Detect which cell encompasses the target text, then output its (x, y) center coordinate. 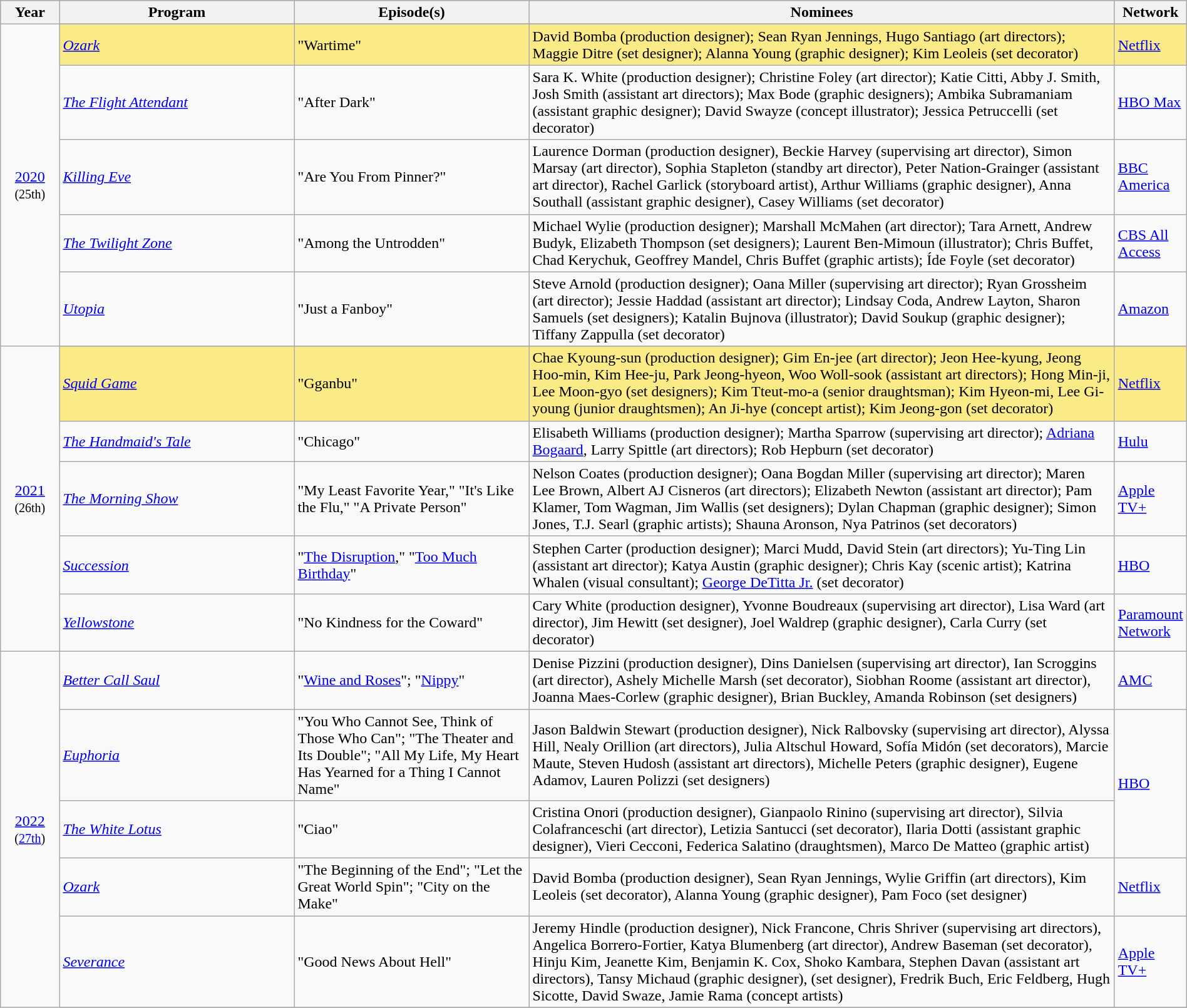
Utopia (177, 309)
The Flight Attendant (177, 103)
Euphoria (177, 754)
Squid Game (177, 383)
The Twilight Zone (177, 243)
"Chicago" (412, 441)
"Wine and Roses"; "Nippy" (412, 680)
2021(26th) (30, 498)
The White Lotus (177, 830)
"Are You From Pinner?" (412, 177)
Paramount Network (1151, 622)
"You Who Cannot See, Think of Those Who Can"; "The Theater and Its Double"; "All My Life, My Heart Has Yearned for a Thing I Cannot Name" (412, 754)
Severance (177, 962)
2022(27th) (30, 829)
Yellowstone (177, 622)
"Wartime" (412, 45)
Killing Eve (177, 177)
Program (177, 13)
2020(25th) (30, 185)
"My Least Favorite Year," "It's Like the Flu," "A Private Person" (412, 498)
Year (30, 13)
"Just a Fanboy" (412, 309)
BBC America (1151, 177)
"Good News About Hell" (412, 962)
HBO Max (1151, 103)
CBS All Access (1151, 243)
"Gganbu" (412, 383)
Network (1151, 13)
Nominees (821, 13)
Episode(s) (412, 13)
Hulu (1151, 441)
Better Call Saul (177, 680)
"No Kindness for the Coward" (412, 622)
"The Beginning of the End"; "Let the Great World Spin"; "City on the Make" (412, 887)
"The Disruption," "Too Much Birthday" (412, 565)
Amazon (1151, 309)
"After Dark" (412, 103)
The Handmaid's Tale (177, 441)
"Ciao" (412, 830)
The Morning Show (177, 498)
"Among the Untrodden" (412, 243)
AMC (1151, 680)
Succession (177, 565)
